Provide the [x, y] coordinate of the cell's center where the given text is located.  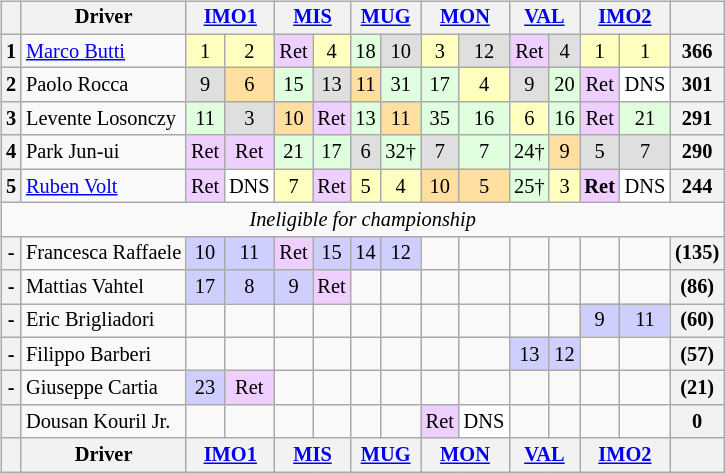
(60) [697, 321]
23 [205, 388]
Marco Butti [104, 51]
8 [249, 287]
32† [401, 152]
291 [697, 119]
(135) [697, 253]
Paolo Rocca [104, 85]
14 [365, 253]
20 [564, 85]
Park Jun-ui [104, 152]
25† [529, 186]
31 [401, 85]
18 [365, 51]
35 [440, 119]
24† [529, 152]
Giuseppe Cartia [104, 388]
Filippo Barberi [104, 354]
Francesca Raffaele [104, 253]
0 [697, 422]
301 [697, 85]
290 [697, 152]
Mattias Vahtel [104, 287]
Levente Losonczy [104, 119]
(21) [697, 388]
Ineligible for championship [362, 220]
(57) [697, 354]
Eric Brigliadori [104, 321]
Dousan Kouril Jr. [104, 422]
366 [697, 51]
(86) [697, 287]
Ruben Volt [104, 186]
244 [697, 186]
